Return the (x, y) coordinate for the center point of the cell that contains the specified text.  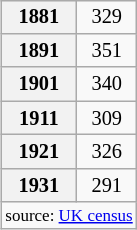
340 (107, 84)
326 (107, 152)
291 (107, 185)
1891 (38, 51)
351 (107, 51)
1921 (38, 152)
1901 (38, 84)
1931 (38, 185)
source: UK census (69, 215)
1911 (38, 118)
329 (107, 17)
1881 (38, 17)
309 (107, 118)
